Return (x, y) of the center of cell containing provided text 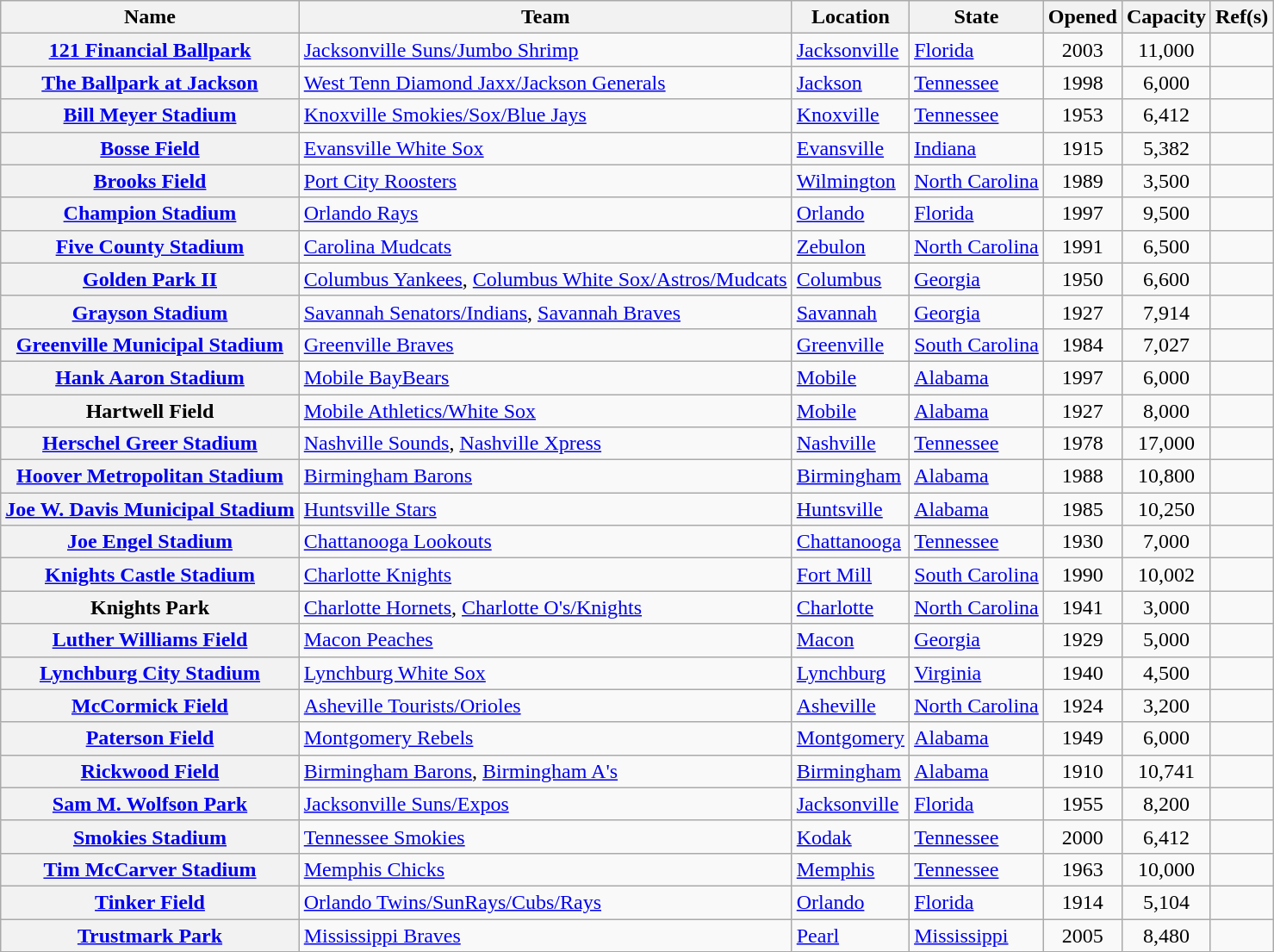
Columbus (850, 279)
10,000 (1166, 869)
Golden Park II (150, 279)
1963 (1082, 869)
1915 (1082, 148)
1953 (1082, 115)
Charlotte (850, 607)
Nashville (850, 444)
Evansville (850, 148)
Savannah (850, 312)
3,500 (1166, 181)
Asheville (850, 706)
1950 (1082, 279)
Fort Mill (850, 575)
Tim McCarver Stadium (150, 869)
2003 (1082, 50)
Lynchburg City Stadium (150, 673)
Tennessee Smokies (545, 837)
Asheville Tourists/Orioles (545, 706)
Paterson Field (150, 738)
Montgomery Rebels (545, 738)
Charlotte Hornets, Charlotte O's/Knights (545, 607)
5,104 (1166, 902)
11,000 (1166, 50)
Jacksonville Suns/Expos (545, 804)
Orlando Rays (545, 214)
Greenville Braves (545, 345)
Greenville Municipal Stadium (150, 345)
Knights Park (150, 607)
Chattanooga (850, 542)
2000 (1082, 837)
Opened (1082, 17)
Macon Peaches (545, 640)
McCormick Field (150, 706)
6,600 (1166, 279)
17,000 (1166, 444)
Joe W. Davis Municipal Stadium (150, 509)
State (977, 17)
Birmingham Barons, Birmingham A's (545, 771)
Port City Roosters (545, 181)
Jackson (850, 83)
Indiana (977, 148)
2005 (1082, 935)
Champion Stadium (150, 214)
Rickwood Field (150, 771)
1910 (1082, 771)
Memphis Chicks (545, 869)
9,500 (1166, 214)
1998 (1082, 83)
1988 (1082, 476)
1929 (1082, 640)
Savannah Senators/Indians, Savannah Braves (545, 312)
Mobile BayBears (545, 377)
Hoover Metropolitan Stadium (150, 476)
1990 (1082, 575)
Pearl (850, 935)
Orlando Twins/SunRays/Cubs/Rays (545, 902)
Mississippi (977, 935)
1991 (1082, 246)
Birmingham Barons (545, 476)
Trustmark Park (150, 935)
10,002 (1166, 575)
10,250 (1166, 509)
Columbus Yankees, Columbus White Sox/Astros/Mudcats (545, 279)
Kodak (850, 837)
Evansville White Sox (545, 148)
The Ballpark at Jackson (150, 83)
8,200 (1166, 804)
Greenville (850, 345)
3,000 (1166, 607)
Hartwell Field (150, 411)
7,027 (1166, 345)
Nashville Sounds, Nashville Xpress (545, 444)
1949 (1082, 738)
Ref(s) (1241, 17)
1940 (1082, 673)
Wilmington (850, 181)
Knoxville (850, 115)
Sam M. Wolfson Park (150, 804)
10,800 (1166, 476)
10,741 (1166, 771)
121 Financial Ballpark (150, 50)
8,000 (1166, 411)
1984 (1082, 345)
Huntsville (850, 509)
Smokies Stadium (150, 837)
Mobile Athletics/White Sox (545, 411)
Knoxville Smokies/Sox/Blue Jays (545, 115)
8,480 (1166, 935)
1978 (1082, 444)
7,000 (1166, 542)
Joe Engel Stadium (150, 542)
6,500 (1166, 246)
Tinker Field (150, 902)
Chattanooga Lookouts (545, 542)
Mississippi Braves (545, 935)
1989 (1082, 181)
Name (150, 17)
Macon (850, 640)
Zebulon (850, 246)
Jacksonville Suns/Jumbo Shrimp (545, 50)
1914 (1082, 902)
Bosse Field (150, 148)
1941 (1082, 607)
1955 (1082, 804)
Hank Aaron Stadium (150, 377)
Herschel Greer Stadium (150, 444)
Knights Castle Stadium (150, 575)
Luther Williams Field (150, 640)
Brooks Field (150, 181)
3,200 (1166, 706)
Five County Stadium (150, 246)
1924 (1082, 706)
5,000 (1166, 640)
Grayson Stadium (150, 312)
Charlotte Knights (545, 575)
Carolina Mudcats (545, 246)
Capacity (1166, 17)
Virginia (977, 673)
Lynchburg (850, 673)
1930 (1082, 542)
Lynchburg White Sox (545, 673)
Location (850, 17)
7,914 (1166, 312)
West Tenn Diamond Jaxx/Jackson Generals (545, 83)
1985 (1082, 509)
Huntsville Stars (545, 509)
Memphis (850, 869)
5,382 (1166, 148)
Montgomery (850, 738)
4,500 (1166, 673)
Bill Meyer Stadium (150, 115)
Team (545, 17)
